Search for the cell housing the specified text and yield its (X, Y) center coordinate. 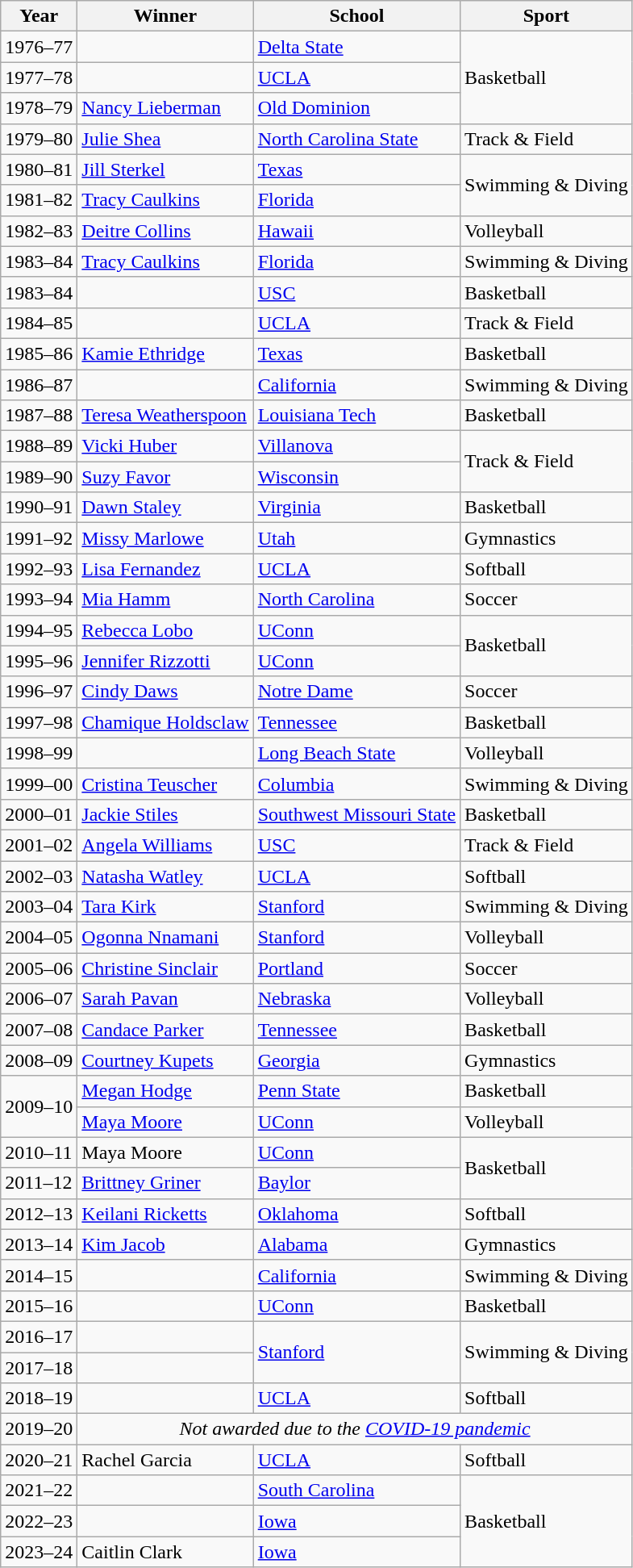
1992–93 (39, 569)
Ogonna Nnamani (165, 938)
Rachel Garcia (165, 1460)
Year (39, 16)
2011–12 (39, 1183)
2000–01 (39, 814)
Christine Sinclair (165, 968)
2012–13 (39, 1214)
1990–91 (39, 508)
2017–18 (39, 1368)
Delta State (356, 47)
Lisa Fernandez (165, 569)
Keilani Ricketts (165, 1214)
Utah (356, 538)
Wisconsin (356, 477)
Alabama (356, 1244)
Jill Sterkel (165, 169)
Cristina Teuscher (165, 784)
Courtney Kupets (165, 1060)
School (356, 16)
Sarah Pavan (165, 999)
Rebecca Lobo (165, 630)
1985–86 (39, 353)
2009–10 (39, 1106)
2001–02 (39, 845)
1981–82 (39, 200)
Julie Shea (165, 139)
Georgia (356, 1060)
2019–20 (39, 1429)
1993–94 (39, 600)
2004–05 (39, 938)
Mia Hamm (165, 600)
2008–09 (39, 1060)
Kamie Ethridge (165, 353)
2002–03 (39, 876)
1994–95 (39, 630)
2023–24 (39, 1552)
Deitre Collins (165, 231)
North Carolina State (356, 139)
Chamique Holdsclaw (165, 722)
South Carolina (356, 1491)
1995–96 (39, 661)
Virginia (356, 508)
Long Beach State (356, 753)
1977–78 (39, 77)
Vicki Huber (165, 446)
Candace Parker (165, 1030)
1989–90 (39, 477)
Villanova (356, 446)
1997–98 (39, 722)
2014–15 (39, 1275)
1999–00 (39, 784)
1982–83 (39, 231)
Baylor (356, 1183)
Not awarded due to the COVID-19 pandemic (355, 1429)
2010–11 (39, 1152)
Kim Jacob (165, 1244)
Oklahoma (356, 1214)
2016–17 (39, 1336)
Nancy Lieberman (165, 108)
Tara Kirk (165, 907)
2020–21 (39, 1460)
Sport (547, 16)
2007–08 (39, 1030)
1978–79 (39, 108)
Louisiana Tech (356, 416)
Angela Williams (165, 845)
1996–97 (39, 692)
1987–88 (39, 416)
Nebraska (356, 999)
2013–14 (39, 1244)
Caitlin Clark (165, 1552)
Cindy Daws (165, 692)
North Carolina (356, 600)
2021–22 (39, 1491)
Southwest Missouri State (356, 814)
1979–80 (39, 139)
Teresa Weatherspoon (165, 416)
Jackie Stiles (165, 814)
2003–04 (39, 907)
1986–87 (39, 385)
Old Dominion (356, 108)
Portland (356, 968)
Megan Hodge (165, 1091)
2018–19 (39, 1399)
Notre Dame (356, 692)
1980–81 (39, 169)
Jennifer Rizzotti (165, 661)
Winner (165, 16)
2005–06 (39, 968)
Suzy Favor (165, 477)
2022–23 (39, 1521)
1991–92 (39, 538)
2006–07 (39, 999)
1984–85 (39, 323)
Natasha Watley (165, 876)
Hawaii (356, 231)
Columbia (356, 784)
2015–16 (39, 1306)
Penn State (356, 1091)
1998–99 (39, 753)
Missy Marlowe (165, 538)
1988–89 (39, 446)
Brittney Griner (165, 1183)
Dawn Staley (165, 508)
1976–77 (39, 47)
